Pinpoint the cell where the given text exists, returning its (x, y) midpoint coordinate. 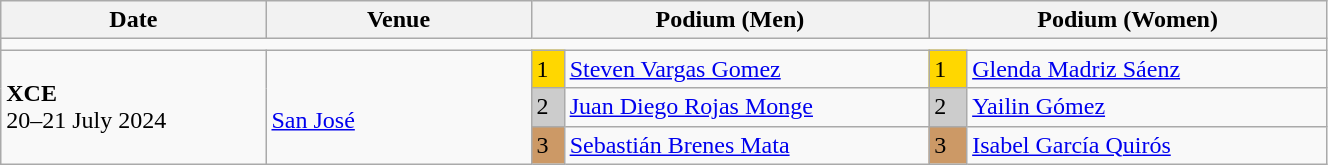
Sebastián Brenes Mata (746, 145)
Venue (398, 20)
San José (398, 107)
Glenda Madriz Sáenz (1147, 69)
Date (134, 20)
Podium (Women) (1128, 20)
Podium (Men) (730, 20)
Yailin Gómez (1147, 107)
Steven Vargas Gomez (746, 69)
Isabel García Quirós (1147, 145)
XCE 20–21 July 2024 (134, 107)
Juan Diego Rojas Monge (746, 107)
